Scan for the cell matching the given text and deliver its (x, y) coordinate at center. 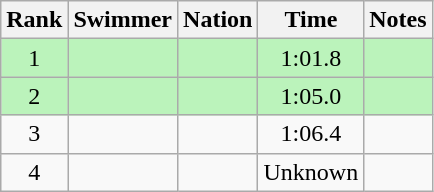
2 (34, 96)
Swimmer (123, 20)
1:06.4 (311, 134)
Rank (34, 20)
Notes (398, 20)
1:01.8 (311, 58)
4 (34, 172)
Nation (218, 20)
1 (34, 58)
Time (311, 20)
Unknown (311, 172)
3 (34, 134)
1:05.0 (311, 96)
